Determine the [x, y] coordinate at the center of the cell enclosing the given text.  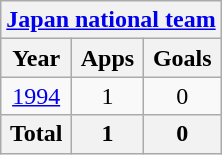
Total [36, 134]
Goals [182, 58]
Apps [108, 58]
1994 [36, 96]
Year [36, 58]
Japan national team [111, 20]
